Search for the cell housing the specified text and yield its (x, y) center coordinate. 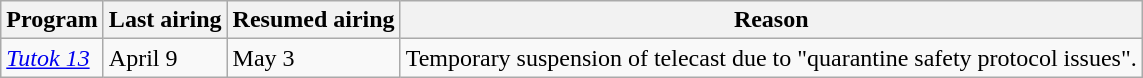
Program (52, 20)
Temporary suspension of telecast due to "quarantine safety protocol issues". (771, 58)
Resumed airing (314, 20)
Last airing (165, 20)
May 3 (314, 58)
Tutok 13 (52, 58)
Reason (771, 20)
April 9 (165, 58)
